Scan for the cell matching the given text and deliver its (x, y) coordinate at center. 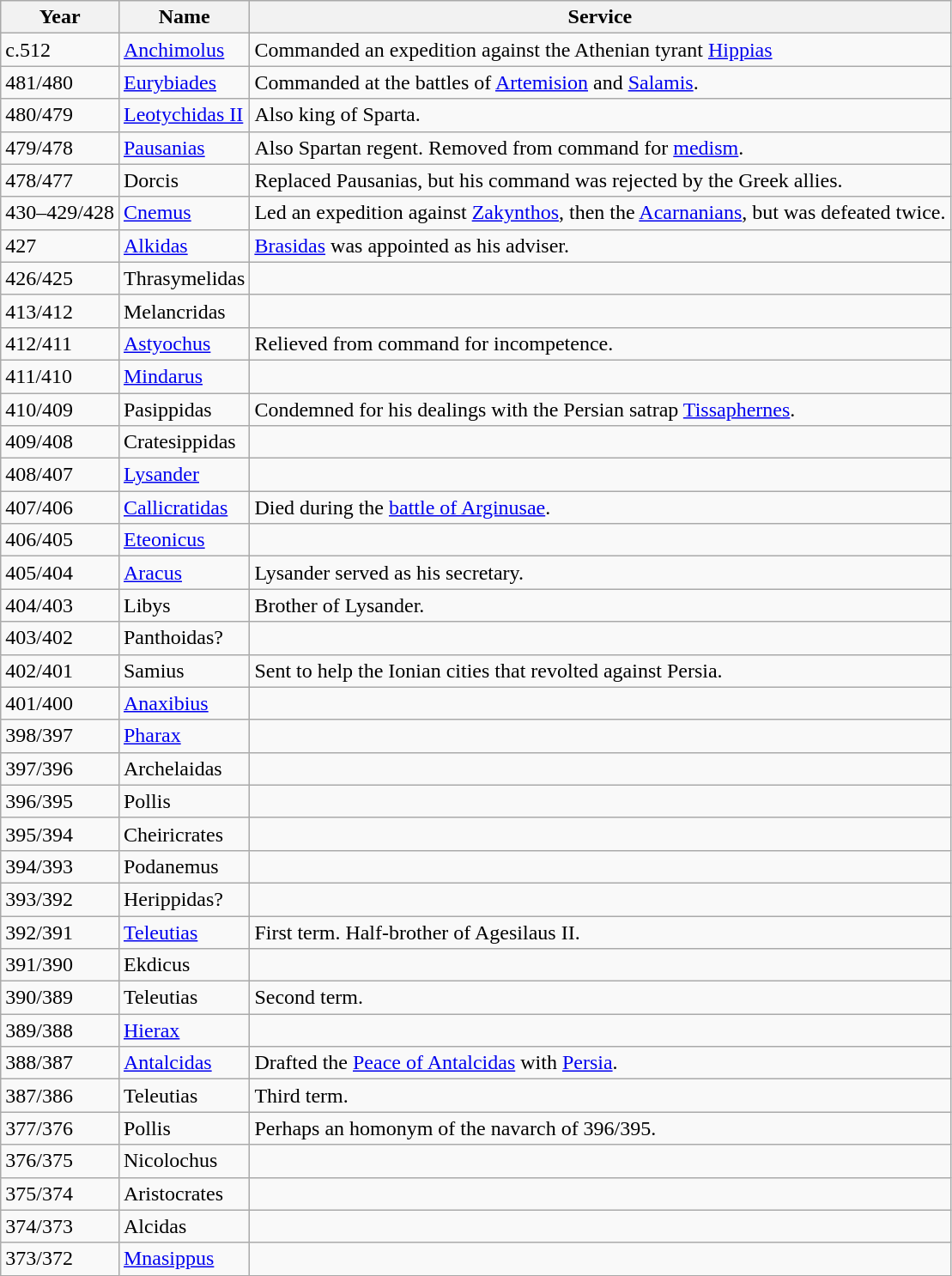
Eteonicus (184, 540)
Pasippidas (184, 410)
427 (60, 246)
Nicolochus (184, 1161)
Also king of Sparta. (600, 115)
Thrasymelidas (184, 278)
397/396 (60, 769)
Leotychidas II (184, 115)
Commanded at the battles of Artemision and Salamis. (600, 82)
Service (600, 17)
406/405 (60, 540)
Ekdicus (184, 965)
480/479 (60, 115)
403/402 (60, 638)
Led an expedition against Zakynthos, then the Acarnanians, but was defeated twice. (600, 213)
377/376 (60, 1128)
Commanded an expedition against the Athenian tyrant Hippias (600, 50)
478/477 (60, 180)
Name (184, 17)
Brasidas was appointed as his adviser. (600, 246)
481/480 (60, 82)
413/412 (60, 311)
Hierax (184, 1030)
395/394 (60, 834)
Melancridas (184, 311)
Third term. (600, 1096)
Second term. (600, 998)
Relieved from command for incompetence. (600, 343)
404/403 (60, 605)
394/393 (60, 866)
Lysander (184, 475)
c.512 (60, 50)
Pharax (184, 736)
Lysander served as his secretary. (600, 573)
409/408 (60, 442)
Cheiricrates (184, 834)
408/407 (60, 475)
388/387 (60, 1063)
Dorcis (184, 180)
Eurybiades (184, 82)
First term. Half-brother of Agesilaus II. (600, 932)
Panthoidas? (184, 638)
Also Spartan regent. Removed from command for medism. (600, 148)
374/373 (60, 1226)
407/406 (60, 507)
393/392 (60, 899)
Anchimolus (184, 50)
402/401 (60, 671)
Alkidas (184, 246)
405/404 (60, 573)
Podanemus (184, 866)
376/375 (60, 1161)
Anaxibius (184, 703)
426/425 (60, 278)
Mnasippus (184, 1259)
401/400 (60, 703)
398/397 (60, 736)
412/411 (60, 343)
Aristocrates (184, 1194)
Libys (184, 605)
Pausanias (184, 148)
430–429/428 (60, 213)
Replaced Pausanias, but his command was rejected by the Greek allies. (600, 180)
392/391 (60, 932)
390/389 (60, 998)
Alcidas (184, 1226)
Astyochus (184, 343)
Herippidas? (184, 899)
410/409 (60, 410)
389/388 (60, 1030)
Cratesippidas (184, 442)
411/410 (60, 376)
Condemned for his dealings with the Persian satrap Tissaphernes. (600, 410)
Perhaps an homonym of the navarch of 396/395. (600, 1128)
387/386 (60, 1096)
391/390 (60, 965)
Drafted the Peace of Antalcidas with Persia. (600, 1063)
Year (60, 17)
Aracus (184, 573)
Brother of Lysander. (600, 605)
Mindarus (184, 376)
Samius (184, 671)
375/374 (60, 1194)
Archelaidas (184, 769)
373/372 (60, 1259)
Antalcidas (184, 1063)
396/395 (60, 801)
Callicratidas (184, 507)
Cnemus (184, 213)
Sent to help the Ionian cities that revolted against Persia. (600, 671)
479/478 (60, 148)
Died during the battle of Arginusae. (600, 507)
